Provide the (X, Y) coordinate of the cell's center where the given text is located.  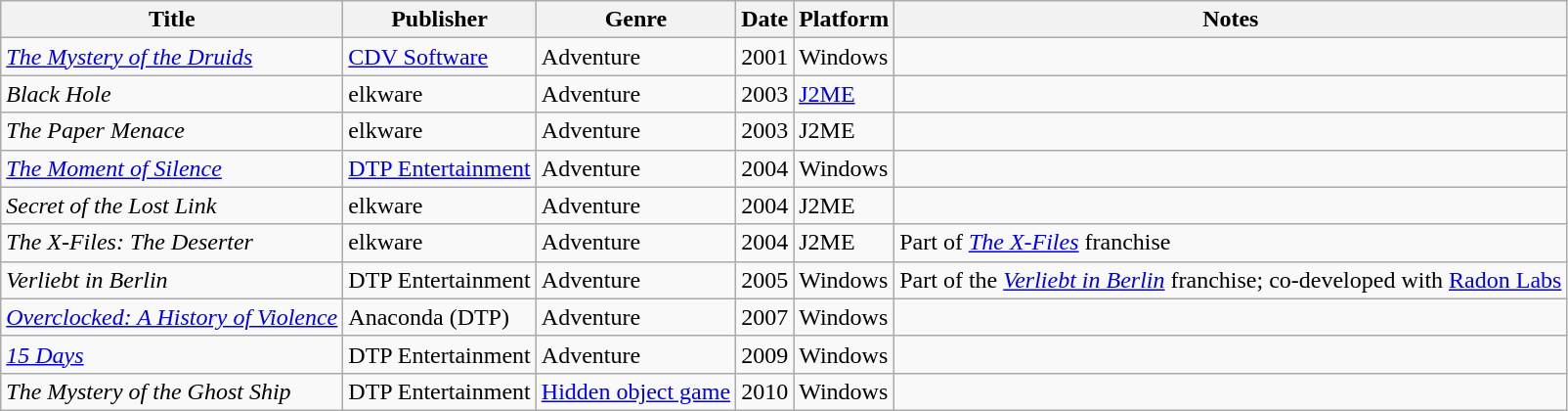
Platform (845, 20)
Genre (635, 20)
15 Days (172, 354)
Part of the Verliebt in Berlin franchise; co-developed with Radon Labs (1231, 280)
The Mystery of the Ghost Ship (172, 391)
Publisher (440, 20)
2005 (764, 280)
The Paper Menace (172, 131)
Hidden object game (635, 391)
Black Hole (172, 94)
The X-Files: The Deserter (172, 243)
Date (764, 20)
Part of The X-Files franchise (1231, 243)
Title (172, 20)
Secret of the Lost Link (172, 205)
2010 (764, 391)
2007 (764, 317)
The Mystery of the Druids (172, 57)
Verliebt in Berlin (172, 280)
Anaconda (DTP) (440, 317)
2009 (764, 354)
2001 (764, 57)
Notes (1231, 20)
CDV Software (440, 57)
The Moment of Silence (172, 168)
Overclocked: A History of Violence (172, 317)
